Locate the cell with the specified text and output its [x, y] center coordinate. 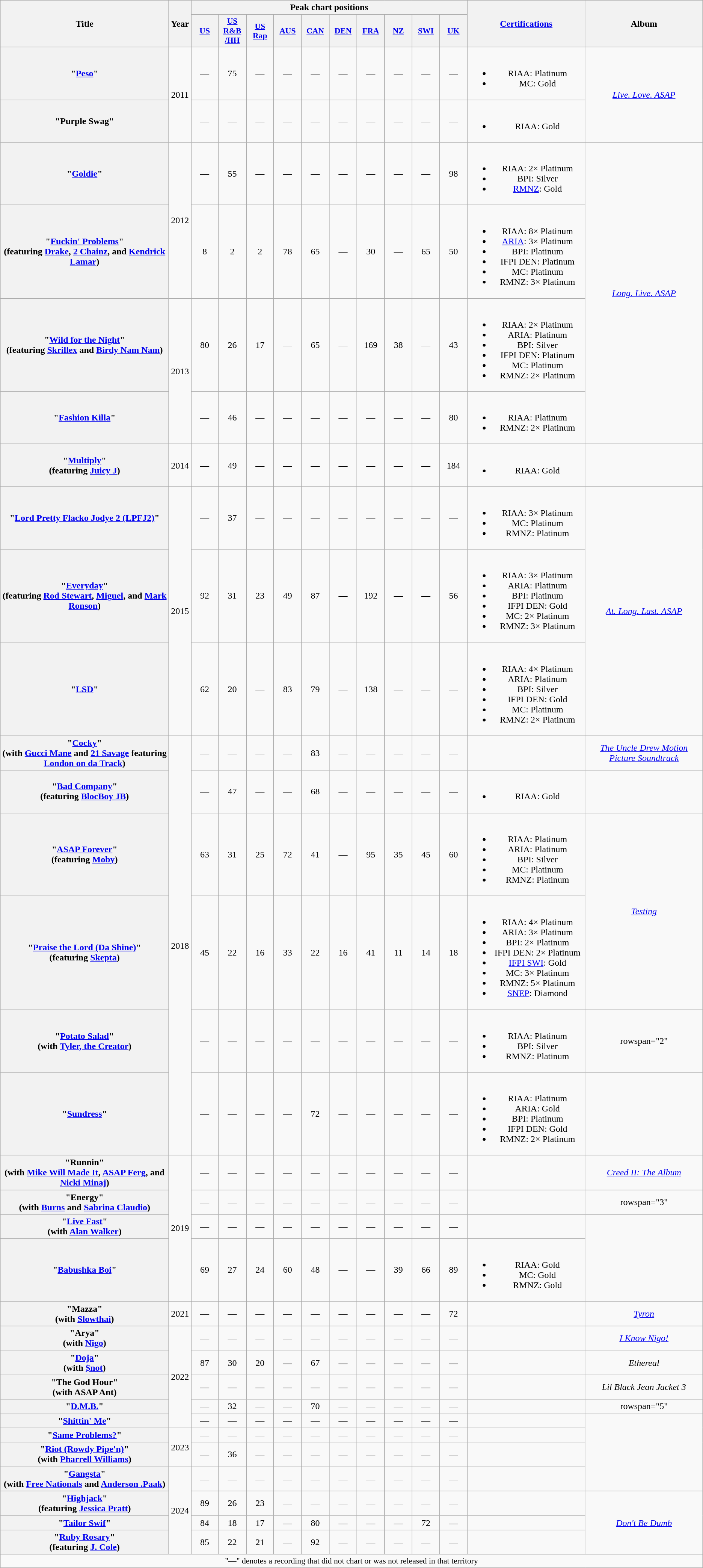
85 [205, 1542]
50 [454, 252]
84 [205, 1523]
2015 [180, 611]
46 [232, 418]
DEN [343, 31]
"LSD" [85, 689]
rowspan="3" [644, 1202]
"Cocky"(with Gucci Mane and 21 Savage featuring London on da Track) [85, 753]
38 [398, 345]
11 [398, 953]
"Bad Company"(featuring BlocBoy JB) [85, 791]
2022 [180, 1377]
"Mazza"(with Slowthai) [85, 1314]
70 [315, 1406]
"Lord Pretty Flacko Jodye 2 (LPFJ2)" [85, 518]
Long. Live. ASAP [644, 293]
37 [232, 518]
"Ruby Rosary"(featuring J. Cole) [85, 1542]
"Fashion Killa" [85, 418]
RIAA: 2× PlatinumARIA: PlatinumBPI: SilverIFPI DEN: PlatinumMC: PlatinumRMNZ: 2× Platinum [526, 345]
RIAA: 3× PlatinumMC: PlatinumRMNZ: Platinum [526, 518]
192 [371, 596]
RIAA: 4× PlatinumARIA: PlatinumBPI: SilverIFPI DEN: GoldMC: PlatinumRMNZ: 2× Platinum [526, 689]
56 [454, 596]
"Multiply"(featuring Juicy J) [85, 465]
2023 [180, 1447]
RIAA: PlatinumARIA: PlatinumBPI: SilverMC: PlatinumRMNZ: Platinum [526, 854]
"Shittin' Me" [85, 1421]
184 [454, 465]
"—" denotes a recording that did not chart or was not released in that territory [351, 1561]
138 [371, 689]
14 [426, 953]
63 [205, 854]
"Highjack"(featuring Jessica Pratt) [85, 1503]
Tyron [644, 1314]
RIAA: PlatinumARIA: GoldBPI: PlatinumIFPI DEN: GoldRMNZ: 2× Platinum [526, 1114]
USRap [260, 31]
AUS [288, 31]
Ethereal [644, 1362]
2014 [180, 465]
RIAA: GoldMC: GoldRMNZ: Gold [526, 1270]
"Purple Swag" [85, 121]
"ASAP Forever"(featuring Moby) [85, 854]
FRA [371, 31]
"Everyday"(featuring Rod Stewart, Miguel, and Mark Ronson) [85, 596]
"Tailor Swif" [85, 1523]
2012 [180, 220]
169 [371, 345]
"Energy"(with Burns and Sabrina Claudio) [85, 1202]
Live. Love. ASAP [644, 95]
Lil Black Jean Jacket 3 [644, 1387]
Certifications [526, 24]
98 [454, 174]
"Arya"(with Nigo) [85, 1338]
"Potato Salad"(with Tyler, the Creator) [85, 1041]
8 [205, 252]
33 [288, 953]
Year [180, 24]
32 [232, 1406]
39 [398, 1270]
US [205, 31]
62 [205, 689]
68 [315, 791]
The Uncle Drew Motion Picture Soundtrack [644, 753]
35 [398, 854]
55 [232, 174]
"Same Problems?" [85, 1435]
"Babushka Boi" [85, 1270]
Don't Be Dumb [644, 1523]
2019 [180, 1228]
RIAA: 4× PlatinumARIA: 3× PlatinumBPI: 2× PlatinumIFPI DEN: 2× PlatinumIFPI SWI: GoldMC: 3× PlatinumRMNZ: 5× PlatinumSNEP: Diamond [526, 953]
Creed II: The Album [644, 1172]
78 [288, 252]
NZ [398, 31]
2024 [180, 1511]
RIAA: 8× PlatinumARIA: 3× PlatinumBPI: PlatinumIFPI DEN: PlatinumMC: PlatinumRMNZ: 3× Platinum [526, 252]
"Goldie" [85, 174]
47 [232, 791]
Album [644, 24]
At. Long. Last. ASAP [644, 611]
27 [232, 1270]
"Praise the Lord (Da Shine)"(featuring Skepta) [85, 953]
RIAA: PlatinumMC: Gold [526, 73]
43 [454, 345]
Peak chart positions [329, 8]
RIAA: 3× PlatinumARIA: PlatinumBPI: PlatinumIFPI DEN: GoldMC: 2× PlatinumRMNZ: 3× Platinum [526, 596]
"Peso" [85, 73]
USR&B/HH [232, 31]
RIAA: PlatinumRMNZ: 2× Platinum [526, 418]
"Fuckin' Problems"(featuring Drake, 2 Chainz, and Kendrick Lamar) [85, 252]
RIAA: 2× PlatinumBPI: SilverRMNZ: Gold [526, 174]
48 [315, 1270]
"The God Hour"(with ASAP Ant) [85, 1387]
Testing [644, 911]
"Runnin"(with Mike Will Made It, ASAP Ferg, and Nicki Minaj) [85, 1172]
RIAA: PlatinumBPI: SilverRMNZ: Platinum [526, 1041]
2011 [180, 95]
95 [371, 854]
SWI [426, 31]
rowspan="2" [644, 1041]
CAN [315, 31]
69 [205, 1270]
"Riot (Rowdy Pipe'n)"(with Pharrell Williams) [85, 1454]
75 [232, 73]
2021 [180, 1314]
36 [232, 1454]
67 [315, 1362]
UK [454, 31]
25 [260, 854]
"Doja"(with $not) [85, 1362]
"D.M.B." [85, 1406]
rowspan="5" [644, 1406]
66 [426, 1270]
"Sundress" [85, 1114]
2013 [180, 371]
21 [260, 1542]
I Know Nigo! [644, 1338]
2018 [180, 945]
"Wild for the Night"(featuring Skrillex and Birdy Nam Nam) [85, 345]
24 [260, 1270]
"Live Fast"(with Alan Walker) [85, 1226]
79 [315, 689]
"Gangsta"(with Free Nationals and Anderson .Paak) [85, 1479]
Title [85, 24]
